Return the [x, y] coordinate for the center point of the cell that contains the specified text.  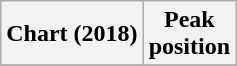
Chart (2018) [72, 34]
Peakposition [189, 34]
